From the cell containing the given text, extract its center point as [X, Y] coordinate. 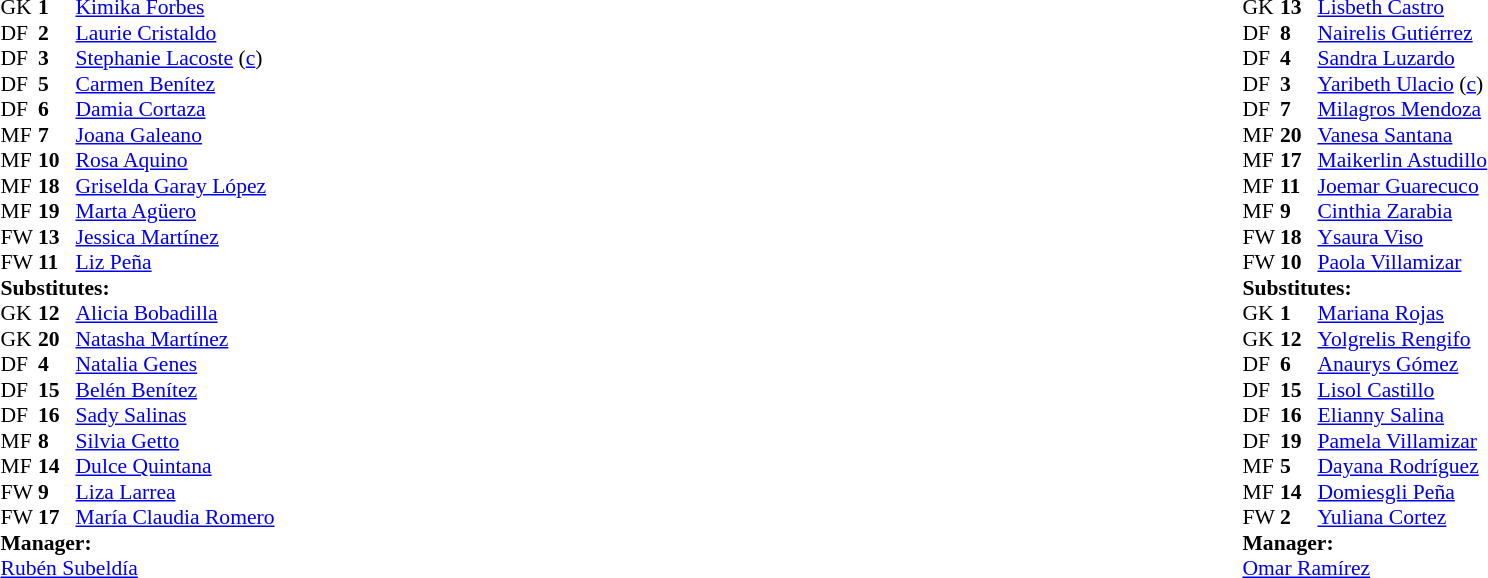
Sady Salinas [176, 415]
Liz Peña [176, 263]
Laurie Cristaldo [176, 33]
Natalia Genes [176, 365]
Alicia Bobadilla [176, 313]
Jessica Martínez [176, 237]
Anaurys Gómez [1402, 365]
Carmen Benítez [176, 84]
Pamela Villamizar [1402, 441]
Milagros Mendoza [1402, 109]
Ysaura Viso [1402, 237]
Joemar Guarecuco [1402, 186]
Belén Benítez [176, 390]
Maikerlin Astudillo [1402, 161]
Paola Villamizar [1402, 263]
Damia Cortaza [176, 109]
Domiesgli Peña [1402, 492]
Sandra Luzardo [1402, 59]
María Claudia Romero [176, 517]
Mariana Rojas [1402, 313]
Nairelis Gutiérrez [1402, 33]
Vanesa Santana [1402, 135]
13 [57, 237]
Silvia Getto [176, 441]
1 [1299, 313]
Dulce Quintana [176, 467]
Yuliana Cortez [1402, 517]
Dayana Rodríguez [1402, 467]
Joana Galeano [176, 135]
Griselda Garay López [176, 186]
Liza Larrea [176, 492]
Yaribeth Ulacio (c) [1402, 84]
Elianny Salina [1402, 415]
Yolgrelis Rengifo [1402, 339]
Lisol Castillo [1402, 390]
Marta Agüero [176, 211]
Natasha Martínez [176, 339]
Cinthia Zarabia [1402, 211]
Rosa Aquino [176, 161]
Stephanie Lacoste (c) [176, 59]
